Extract the [X, Y] coordinate from the center of the cell holding the provided text.  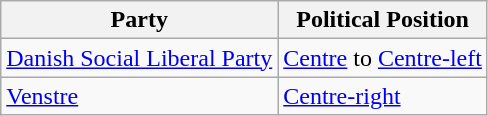
Venstre [140, 96]
Party [140, 20]
Centre-right [383, 96]
Political Position [383, 20]
Centre to Centre-left [383, 58]
Danish Social Liberal Party [140, 58]
